Scan for the cell matching the given text and deliver its (x, y) coordinate at center. 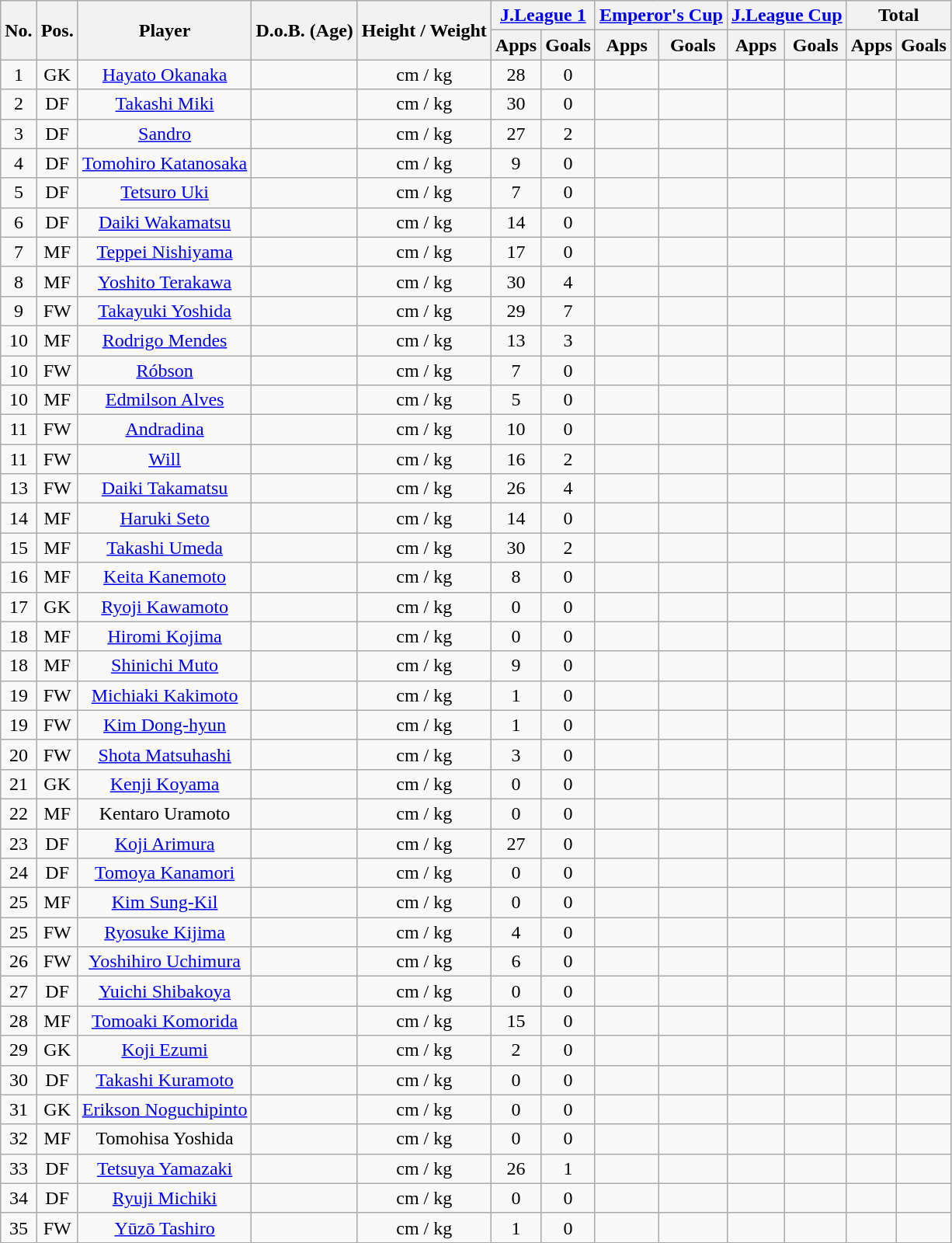
21 (19, 784)
Keita Kanemoto (165, 577)
24 (19, 873)
No. (19, 30)
Daiki Takamatsu (165, 489)
Michiaki Kakimoto (165, 695)
Hayato Okanaka (165, 75)
Emperor's Cup (661, 16)
J.League Cup (787, 16)
Kenji Koyama (165, 784)
Shota Matsuhashi (165, 754)
Takashi Umeda (165, 548)
Kentaro Uramoto (165, 813)
Teppei Nishiyama (165, 252)
Takayuki Yoshida (165, 311)
Yuichi Shibakoya (165, 991)
Takashi Kuramoto (165, 1080)
Yūzō Tashiro (165, 1227)
33 (19, 1168)
Sandro (165, 134)
Daiki Wakamatsu (165, 222)
Tomohiro Katanosaka (165, 163)
Kim Dong-hyun (165, 725)
31 (19, 1109)
Kim Sung-Kil (165, 903)
Yoshihiro Uchimura (165, 962)
Takashi Miki (165, 104)
Height / Weight (424, 30)
D.o.B. (Age) (304, 30)
Total (898, 16)
Pos. (57, 30)
Shinichi Muto (165, 666)
Tomohisa Yoshida (165, 1139)
J.League 1 (543, 16)
Andradina (165, 430)
Ryosuke Kijima (165, 932)
Player (165, 30)
23 (19, 843)
Will (165, 459)
Tetsuro Uki (165, 193)
Tomoaki Komorida (165, 1021)
Edmilson Alves (165, 400)
35 (19, 1227)
32 (19, 1139)
Koji Ezumi (165, 1050)
22 (19, 813)
Tomoya Kanamori (165, 873)
Yoshito Terakawa (165, 281)
Koji Arimura (165, 843)
Erikson Noguchipinto (165, 1109)
Haruki Seto (165, 518)
Hiromi Kojima (165, 636)
Ryoji Kawamoto (165, 607)
Rodrigo Mendes (165, 340)
20 (19, 754)
Ryuji Michiki (165, 1198)
34 (19, 1198)
Tetsuya Yamazaki (165, 1168)
Róbson (165, 371)
